Locate the cell with the specified text and output its (X, Y) center coordinate. 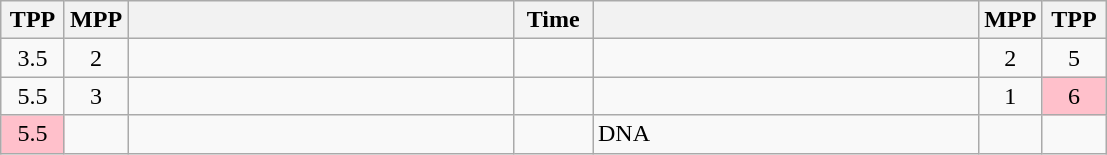
1 (1011, 96)
3.5 (33, 58)
6 (1074, 96)
Time (554, 20)
DNA (785, 134)
5 (1074, 58)
3 (96, 96)
